Detect which cell encompasses the target text, then output its [x, y] center coordinate. 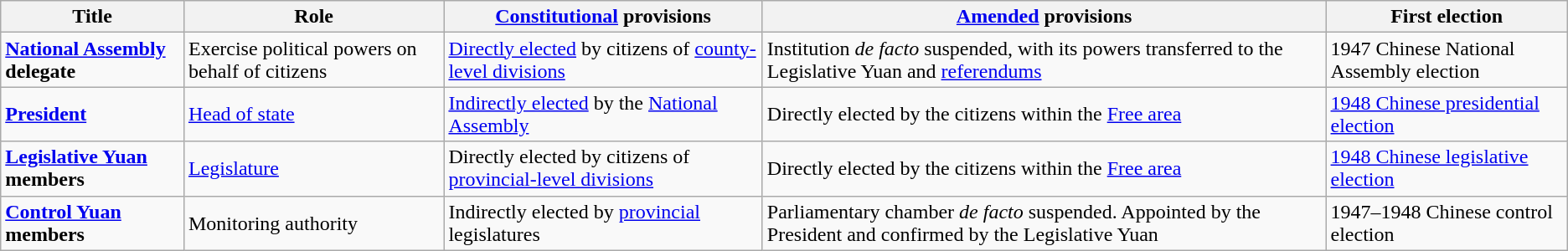
First election [1447, 17]
Constitutional provisions [603, 17]
Amended provisions [1044, 17]
Monitoring authority [313, 223]
Role [313, 17]
1947–1948 Chinese control election [1447, 223]
Control Yuan members [92, 223]
Legislative Yuan members [92, 169]
Title [92, 17]
Head of state [313, 114]
Directly elected by citizens of county-level divisions [603, 60]
President [92, 114]
Exercise political powers on behalf of citizens [313, 60]
Directly elected by citizens of provincial-level divisions [603, 169]
Legislature [313, 169]
1947 Chinese National Assembly election [1447, 60]
Indirectly elected by the National Assembly [603, 114]
National Assembly delegate [92, 60]
Parliamentary chamber de facto suspended. Appointed by the President and confirmed by the Legislative Yuan [1044, 223]
1948 Chinese legislative election [1447, 169]
Indirectly elected by provincial legislatures [603, 223]
1948 Chinese presidential election [1447, 114]
Institution de facto suspended, with its powers transferred to the Legislative Yuan and referendums [1044, 60]
